Identify which cell holds the provided text, then report its [x, y] central coordinate. 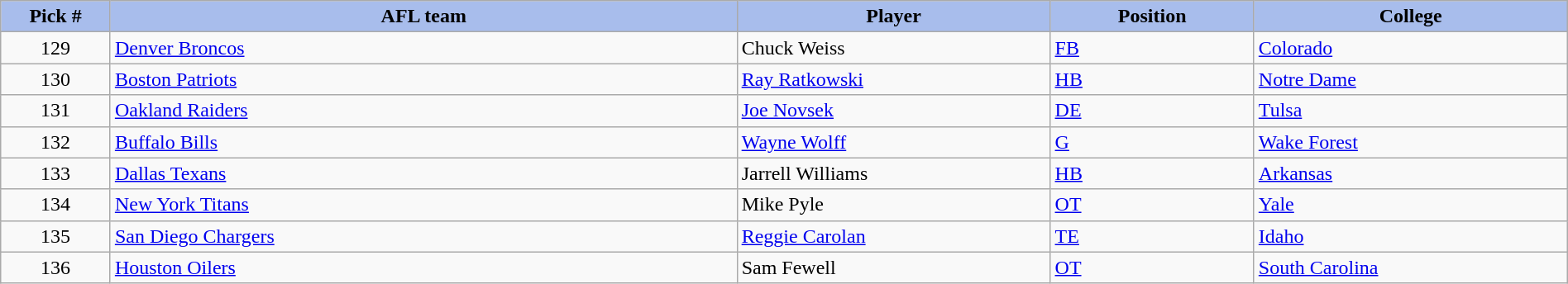
FB [1152, 48]
Arkansas [1411, 173]
Pick # [56, 17]
New York Titans [423, 205]
Player [893, 17]
Colorado [1411, 48]
Sam Fewell [893, 267]
Wayne Wolff [893, 142]
Position [1152, 17]
Joe Novsek [893, 111]
Idaho [1411, 236]
TE [1152, 236]
Houston Oilers [423, 267]
AFL team [423, 17]
136 [56, 267]
Chuck Weiss [893, 48]
Boston Patriots [423, 79]
South Carolina [1411, 267]
Oakland Raiders [423, 111]
Tulsa [1411, 111]
Denver Broncos [423, 48]
Buffalo Bills [423, 142]
Jarrell Williams [893, 173]
Yale [1411, 205]
134 [56, 205]
DE [1152, 111]
130 [56, 79]
Notre Dame [1411, 79]
Reggie Carolan [893, 236]
132 [56, 142]
129 [56, 48]
Mike Pyle [893, 205]
133 [56, 173]
131 [56, 111]
Ray Ratkowski [893, 79]
135 [56, 236]
Dallas Texans [423, 173]
San Diego Chargers [423, 236]
Wake Forest [1411, 142]
G [1152, 142]
College [1411, 17]
